For the text-containing cell, return its midpoint in (x, y) coordinate format. 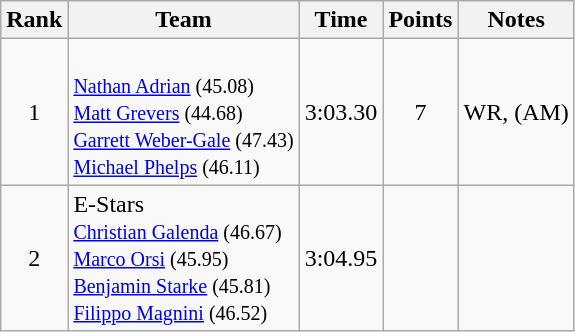
Notes (516, 20)
1 (34, 112)
2 (34, 258)
3:04.95 (341, 258)
Nathan Adrian (45.08)Matt Grevers (44.68)Garrett Weber-Gale (47.43)Michael Phelps (46.11) (184, 112)
E-Stars Christian Galenda (46.67)Marco Orsi (45.95)Benjamin Starke (45.81)Filippo Magnini (46.52) (184, 258)
3:03.30 (341, 112)
7 (420, 112)
Team (184, 20)
Points (420, 20)
Rank (34, 20)
WR, (AM) (516, 112)
Time (341, 20)
